Find where the given text appears and provide that cell's center as [x, y] coordinate. 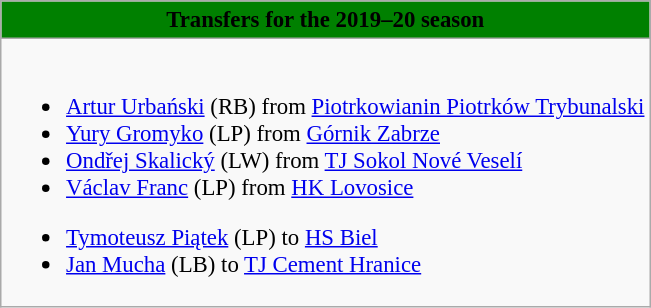
Transfers for the 2019–20 season [326, 20]
